Search for the cell housing the specified text and yield its [x, y] center coordinate. 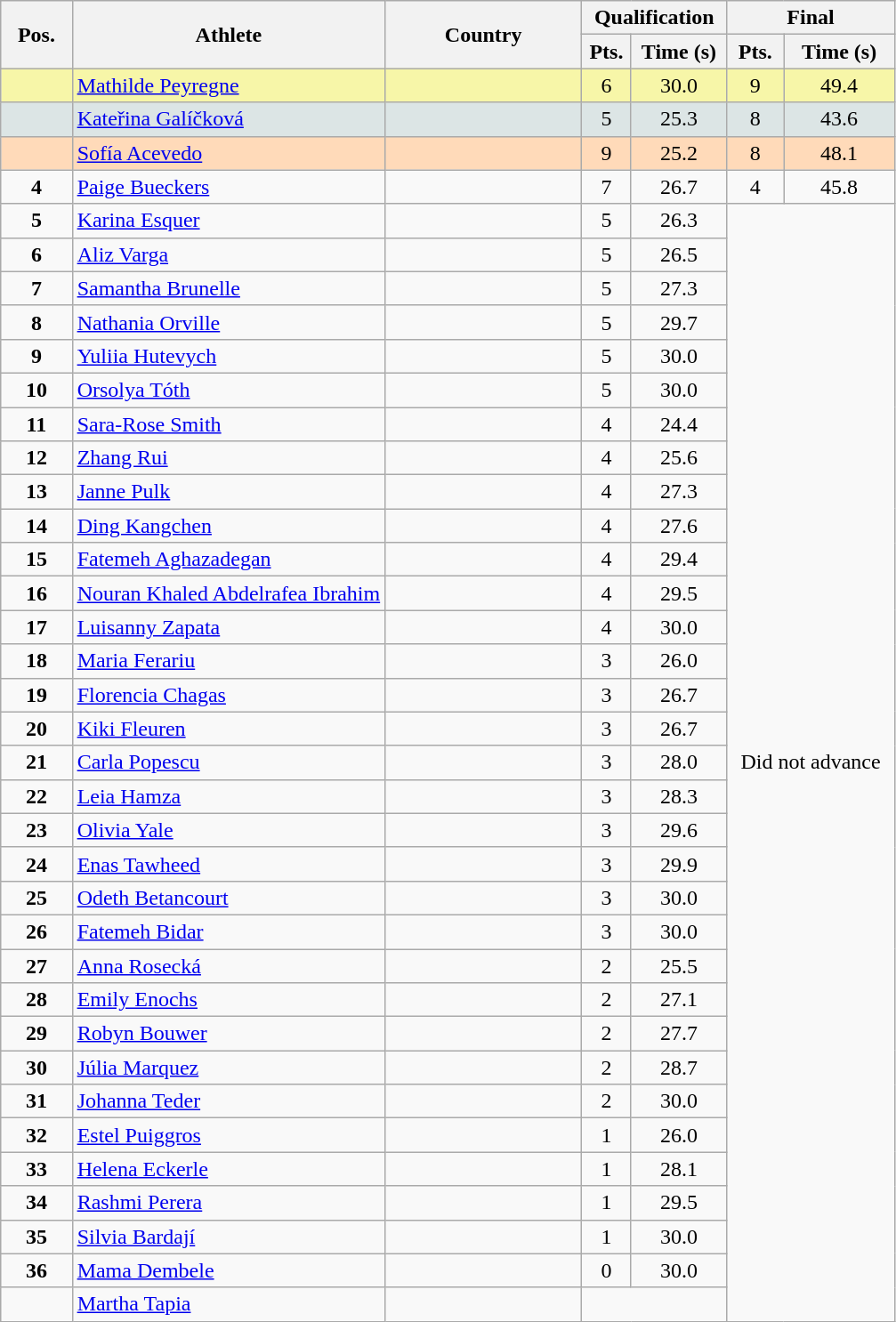
21 [36, 762]
26.5 [679, 254]
27.6 [679, 526]
Karina Esquer [229, 221]
29.6 [679, 830]
24.4 [679, 424]
29 [36, 1034]
Janne Pulk [229, 492]
Yuliia Hutevych [229, 356]
26.3 [679, 221]
25.6 [679, 458]
34 [36, 1203]
26 [36, 931]
30 [36, 1068]
15 [36, 560]
29.7 [679, 322]
Kiki Fleuren [229, 729]
Maria Ferariu [229, 661]
Ding Kangchen [229, 526]
25.2 [679, 153]
Nouran Khaled Abdelrafea Ibrahim [229, 593]
Odeth Betancourt [229, 898]
48.1 [839, 153]
32 [36, 1135]
25 [36, 898]
18 [36, 661]
49.4 [839, 85]
19 [36, 695]
Qualification [655, 18]
Helena Eckerle [229, 1169]
11 [36, 424]
28.3 [679, 796]
Rashmi Perera [229, 1203]
Martha Tapia [229, 1304]
Enas Tawheed [229, 864]
Nathania Orville [229, 322]
17 [36, 627]
Mathilde Peyregne [229, 85]
Leia Hamza [229, 796]
13 [36, 492]
Carla Popescu [229, 762]
43.6 [839, 119]
27.1 [679, 1000]
35 [36, 1237]
Emily Enochs [229, 1000]
Silvia Bardají [229, 1237]
0 [607, 1270]
Johanna Teder [229, 1101]
Florencia Chagas [229, 695]
Samantha Brunelle [229, 288]
Júlia Marquez [229, 1068]
10 [36, 390]
Sofía Acevedo [229, 153]
Fatemeh Bidar [229, 931]
Athlete [229, 35]
Aliz Varga [229, 254]
28.7 [679, 1068]
Luisanny Zapata [229, 627]
28.0 [679, 762]
33 [36, 1169]
Fatemeh Aghazadegan [229, 560]
25.3 [679, 119]
27 [36, 965]
22 [36, 796]
Mama Dembele [229, 1270]
Kateřina Galíčková [229, 119]
36 [36, 1270]
29.4 [679, 560]
Final [811, 18]
Anna Rosecká [229, 965]
Orsolya Tóth [229, 390]
31 [36, 1101]
20 [36, 729]
Estel Puiggros [229, 1135]
Robyn Bouwer [229, 1034]
25.5 [679, 965]
12 [36, 458]
45.8 [839, 187]
Zhang Rui [229, 458]
Paige Bueckers [229, 187]
Country [484, 35]
Sara-Rose Smith [229, 424]
28.1 [679, 1169]
14 [36, 526]
29.9 [679, 864]
Did not advance [811, 762]
Olivia Yale [229, 830]
28 [36, 1000]
24 [36, 864]
Pos. [36, 35]
16 [36, 593]
27.7 [679, 1034]
23 [36, 830]
